Capture the cell that displays the provided text and extract its (X, Y) central coordinate. 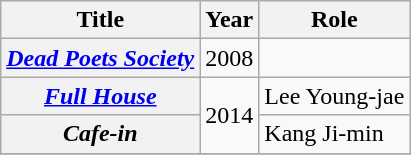
Cafe-in (100, 134)
Year (230, 20)
Kang Ji-min (334, 134)
2008 (230, 58)
Role (334, 20)
Full House (100, 96)
Dead Poets Society (100, 58)
Lee Young-jae (334, 96)
2014 (230, 115)
Title (100, 20)
